From the cell containing the given text, extract its center point as [X, Y] coordinate. 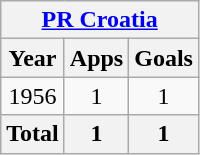
Apps [96, 58]
1956 [33, 96]
Goals [164, 58]
PR Croatia [100, 20]
Total [33, 134]
Year [33, 58]
